Detect which cell encompasses the target text, then output its [X, Y] center coordinate. 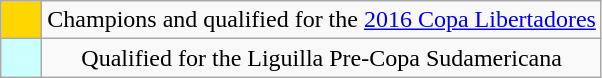
Champions and qualified for the 2016 Copa Libertadores [322, 20]
Qualified for the Liguilla Pre-Copa Sudamericana [322, 58]
